Return (x, y) of the center of cell containing provided text 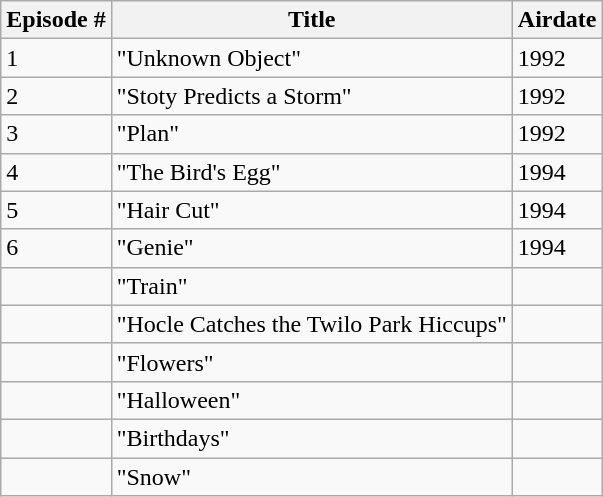
"Unknown Object" (312, 58)
"Birthdays" (312, 438)
"The Bird's Egg" (312, 172)
"Stoty Predicts a Storm" (312, 96)
"Plan" (312, 134)
4 (56, 172)
"Snow" (312, 477)
Title (312, 20)
1 (56, 58)
"Flowers" (312, 362)
2 (56, 96)
6 (56, 248)
Episode # (56, 20)
"Hocle Catches the Twilo Park Hiccups" (312, 324)
Airdate (557, 20)
"Genie" (312, 248)
"Train" (312, 286)
"Hair Cut" (312, 210)
5 (56, 210)
3 (56, 134)
"Halloween" (312, 400)
